From the cell containing the given text, extract its center point as [x, y] coordinate. 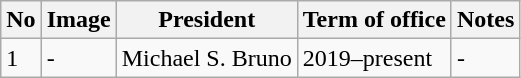
Michael S. Bruno [206, 58]
President [206, 20]
Term of office [374, 20]
Image [78, 20]
1 [21, 58]
No [21, 20]
2019–present [374, 58]
Notes [485, 20]
